Provide the [x, y] coordinate of the cell's center where the given text is located.  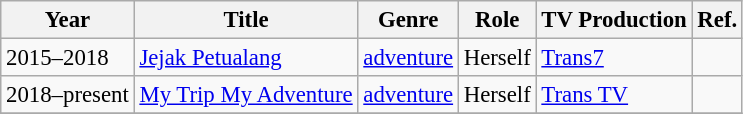
2018–present [68, 95]
Role [497, 20]
2015–2018 [68, 58]
TV Production [614, 20]
Title [246, 20]
My Trip My Adventure [246, 95]
Jejak Petualang [246, 58]
Ref. [717, 20]
Trans7 [614, 58]
Trans TV [614, 95]
Year [68, 20]
Genre [408, 20]
